From the cell containing the given text, extract its center point as [x, y] coordinate. 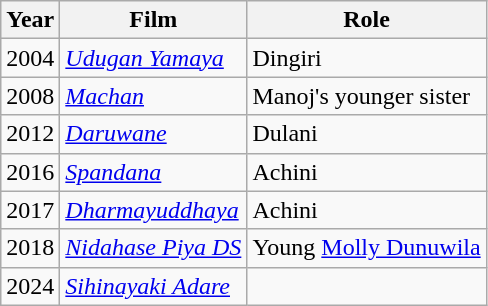
2004 [30, 58]
Year [30, 20]
2016 [30, 172]
2012 [30, 134]
2008 [30, 96]
Manoj's younger sister [366, 96]
Daruwane [154, 134]
Film [154, 20]
Nidahase Piya DS [154, 248]
Dulani [366, 134]
Young Molly Dunuwila [366, 248]
Machan [154, 96]
Udugan Yamaya [154, 58]
Spandana [154, 172]
Dharmayuddhaya [154, 210]
2024 [30, 286]
Sihinayaki Adare [154, 286]
Role [366, 20]
2017 [30, 210]
2018 [30, 248]
Dingiri [366, 58]
